Search for the cell housing the specified text and yield its (X, Y) center coordinate. 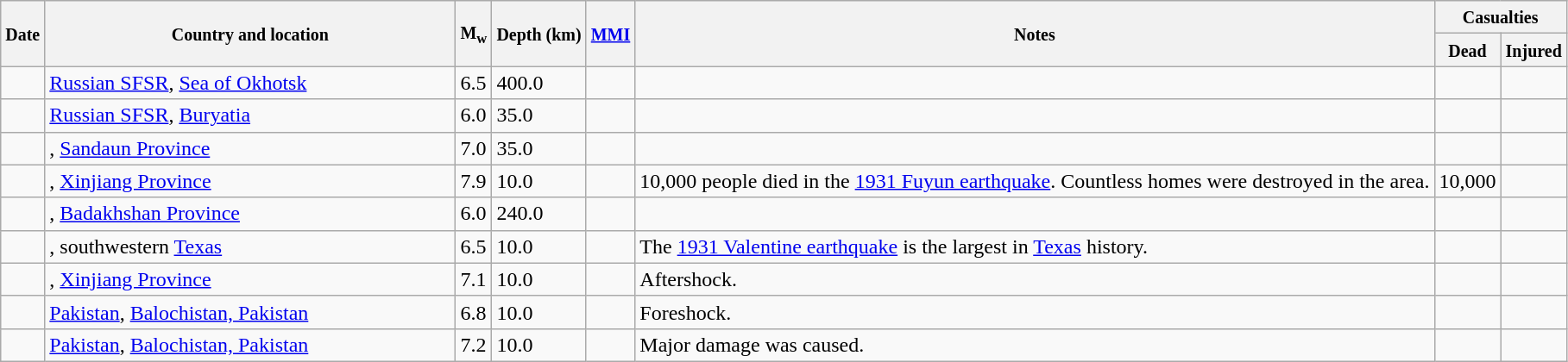
240.0 (538, 214)
Casualties (1500, 17)
, Sandaun Province (250, 148)
7.0 (474, 148)
Aftershock. (1035, 279)
10,000 people died in the 1931 Fuyun earthquake. Countless homes were destroyed in the area. (1035, 181)
Injured (1533, 50)
The 1931 Valentine earthquake is the largest in Texas history. (1035, 247)
7.1 (474, 279)
400.0 (538, 83)
Notes (1035, 34)
6.8 (474, 312)
Russian SFSR, Sea of Okhotsk (250, 83)
MMI (611, 34)
Russian SFSR, Buryatia (250, 115)
Foreshock. (1035, 312)
7.2 (474, 345)
, southwestern Texas (250, 247)
Major damage was caused. (1035, 345)
Mw (474, 34)
Country and location (250, 34)
Depth (km) (538, 34)
7.9 (474, 181)
10,000 (1467, 181)
Date (22, 34)
Dead (1467, 50)
, Badakhshan Province (250, 214)
